Detect which cell encompasses the target text, then output its (X, Y) center coordinate. 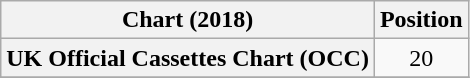
Chart (2018) (188, 20)
Position (421, 20)
20 (421, 58)
UK Official Cassettes Chart (OCC) (188, 58)
